Find where the given text appears and provide that cell's center as [X, Y] coordinate. 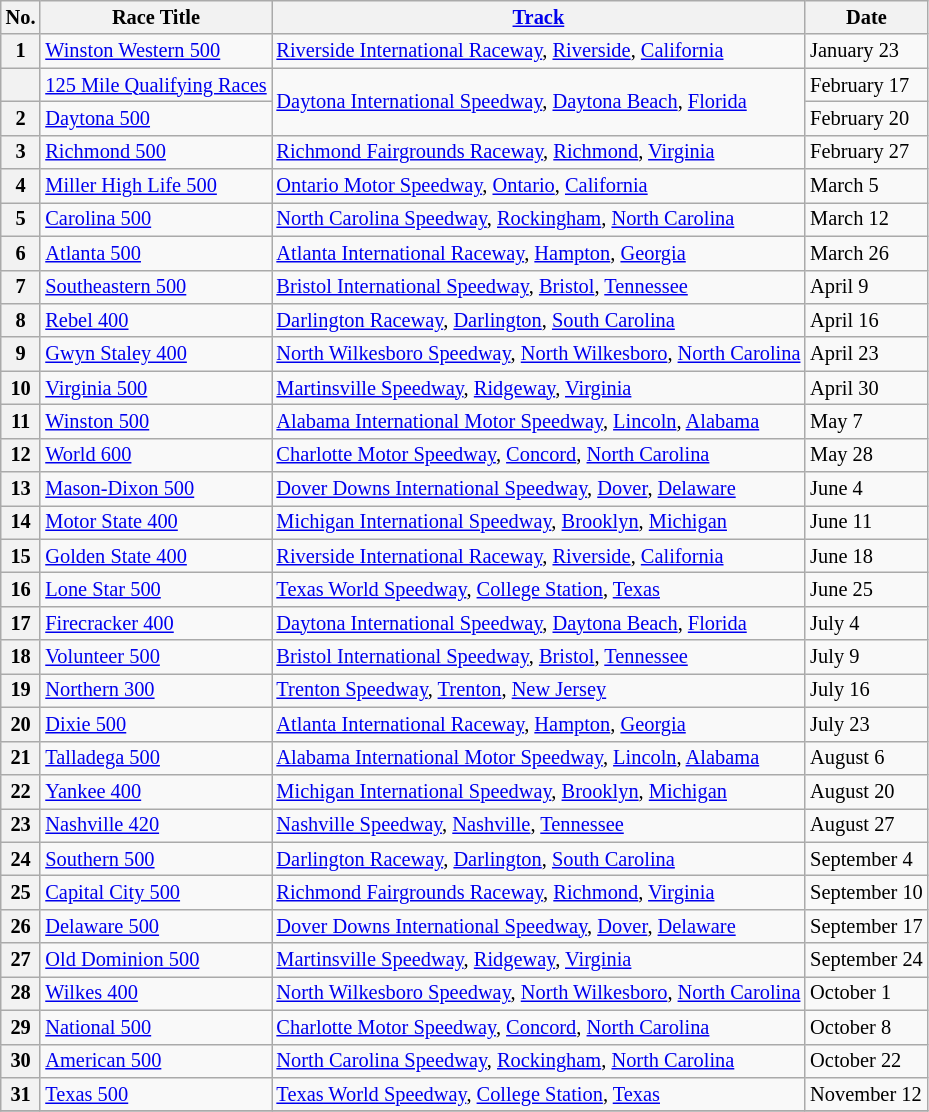
25 [21, 892]
9 [21, 354]
August 27 [866, 825]
Lone Star 500 [156, 589]
April 16 [866, 320]
March 5 [866, 186]
April 30 [866, 388]
12 [21, 455]
Texas 500 [156, 1094]
21 [21, 758]
Southern 500 [156, 859]
15 [21, 556]
Dixie 500 [156, 724]
Rebel 400 [156, 320]
19 [21, 690]
Miller High Life 500 [156, 186]
April 9 [866, 287]
31 [21, 1094]
July 23 [866, 724]
Volunteer 500 [156, 657]
14 [21, 522]
Richmond 500 [156, 152]
16 [21, 589]
Northern 300 [156, 690]
September 24 [866, 960]
Nashville Speedway, Nashville, Tennessee [539, 825]
Daytona 500 [156, 118]
4 [21, 186]
11 [21, 421]
30 [21, 1061]
American 500 [156, 1061]
Delaware 500 [156, 926]
September 17 [866, 926]
Race Title [156, 17]
125 Mile Qualifying Races [156, 85]
17 [21, 623]
Winston Western 500 [156, 51]
March 26 [866, 253]
8 [21, 320]
Track [539, 17]
Nashville 420 [156, 825]
Mason-Dixon 500 [156, 489]
February 20 [866, 118]
Atlanta 500 [156, 253]
Carolina 500 [156, 219]
July 16 [866, 690]
September 4 [866, 859]
No. [21, 17]
November 12 [866, 1094]
Ontario Motor Speedway, Ontario, California [539, 186]
Date [866, 17]
28 [21, 993]
2 [21, 118]
Talladega 500 [156, 758]
Firecracker 400 [156, 623]
Gwyn Staley 400 [156, 354]
7 [21, 287]
6 [21, 253]
26 [21, 926]
24 [21, 859]
January 23 [866, 51]
23 [21, 825]
Golden State 400 [156, 556]
18 [21, 657]
August 6 [866, 758]
Southeastern 500 [156, 287]
October 22 [866, 1061]
3 [21, 152]
May 28 [866, 455]
Old Dominion 500 [156, 960]
February 17 [866, 85]
Virginia 500 [156, 388]
June 25 [866, 589]
April 23 [866, 354]
March 12 [866, 219]
Winston 500 [156, 421]
Capital City 500 [156, 892]
National 500 [156, 1027]
May 7 [866, 421]
September 10 [866, 892]
22 [21, 791]
July 4 [866, 623]
August 20 [866, 791]
World 600 [156, 455]
June 18 [866, 556]
Wilkes 400 [156, 993]
5 [21, 219]
Motor State 400 [156, 522]
29 [21, 1027]
Trenton Speedway, Trenton, New Jersey [539, 690]
June 11 [866, 522]
27 [21, 960]
13 [21, 489]
10 [21, 388]
20 [21, 724]
Yankee 400 [156, 791]
October 8 [866, 1027]
February 27 [866, 152]
July 9 [866, 657]
June 4 [866, 489]
October 1 [866, 993]
1 [21, 51]
